Locate the cell with the specified text and output its [x, y] center coordinate. 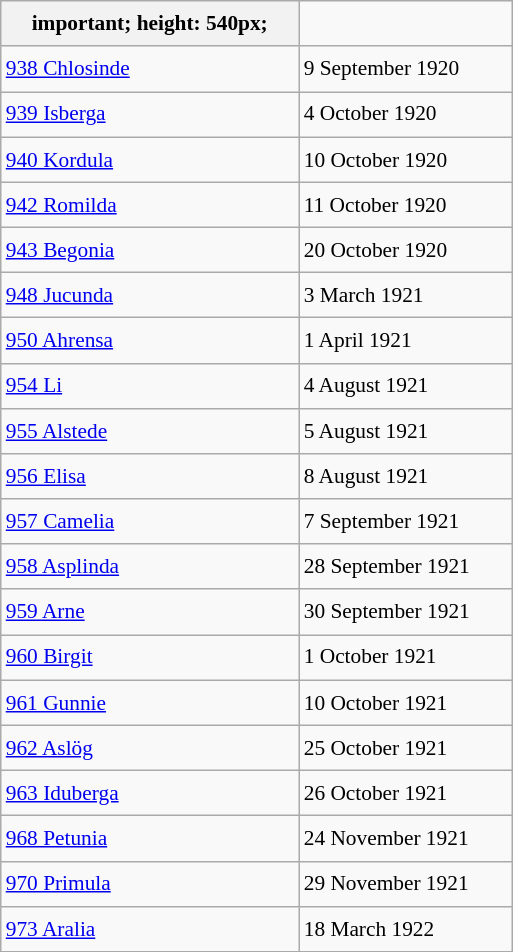
1 April 1921 [406, 340]
10 October 1921 [406, 702]
938 Chlosinde [150, 68]
948 Jucunda [150, 296]
24 November 1921 [406, 838]
26 October 1921 [406, 792]
1 October 1921 [406, 658]
8 August 1921 [406, 476]
942 Romilda [150, 204]
important; height: 540px; [150, 24]
29 November 1921 [406, 884]
968 Petunia [150, 838]
958 Asplinda [150, 566]
956 Elisa [150, 476]
11 October 1920 [406, 204]
940 Kordula [150, 160]
20 October 1920 [406, 250]
960 Birgit [150, 658]
30 September 1921 [406, 612]
3 March 1921 [406, 296]
973 Aralia [150, 928]
10 October 1920 [406, 160]
7 September 1921 [406, 522]
5 August 1921 [406, 430]
4 August 1921 [406, 386]
954 Li [150, 386]
25 October 1921 [406, 748]
961 Gunnie [150, 702]
943 Begonia [150, 250]
955 Alstede [150, 430]
962 Aslög [150, 748]
939 Isberga [150, 114]
9 September 1920 [406, 68]
970 Primula [150, 884]
28 September 1921 [406, 566]
18 March 1922 [406, 928]
959 Arne [150, 612]
950 Ahrensa [150, 340]
4 October 1920 [406, 114]
957 Camelia [150, 522]
963 Iduberga [150, 792]
